Find where the given text appears and provide that cell's center as (x, y) coordinate. 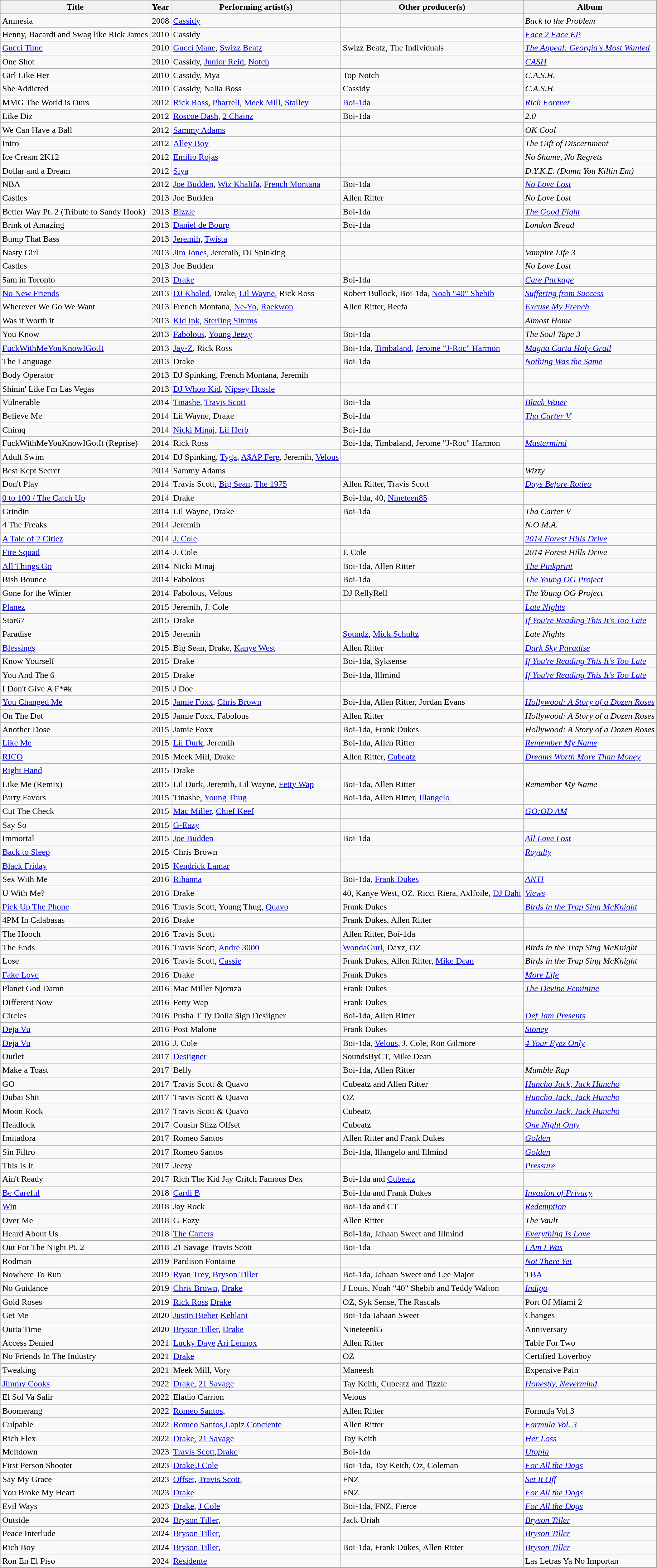
Soundz, Mick Schultz (432, 634)
Say So (75, 825)
Rich Boy (75, 1547)
Table For Two (590, 1343)
TBA (590, 1275)
CASH (590, 62)
Fabolous (256, 579)
Gone for the Winter (75, 593)
Daniel de Bourg (256, 225)
We Can Have a Ball (75, 130)
Believe Me (75, 416)
Formula Vol. 3 (590, 1424)
OK Cool (590, 130)
Circles (75, 1015)
Indigo (590, 1288)
You Changed Me (75, 702)
Rick Ross, Pharrell, Meek Mill, Stalley (256, 102)
Outside (75, 1520)
Another Dose (75, 729)
Dreams Worth More Than Money (590, 757)
Bryson Tiller, Drake (256, 1329)
French Montana, Ne-Yo, Raekwon (256, 307)
GO (75, 1084)
Like Me (75, 743)
Expensive Pain (590, 1370)
Romeo Santos,Lapiz Conciente (256, 1424)
El Sol Va Salir (75, 1397)
Rodman (75, 1261)
Her Loss (590, 1438)
N.O.M.A. (590, 525)
Ron En El Piso (75, 1561)
The Soul Tape 3 (590, 334)
Post Malone (256, 1029)
Jamie Foxx, Chris Brown (256, 702)
Kendrick Lamar (256, 866)
Gucci Time (75, 48)
One Shot (75, 62)
Allen Ritter, Cubeatz (432, 757)
Year (160, 7)
Port Of Miami 2 (590, 1302)
More Life (590, 975)
J Louis, Noah "40" Shebib and Teddy Walton (432, 1288)
Body Operator (75, 375)
London Bread (590, 225)
Lil Durk, Jeremih, Lil Wayne, Fetty Wap (256, 784)
U With Me? (75, 893)
Jeremih, Twista (256, 239)
Ice Cream 2K12 (75, 157)
Henny, Bacardi and Swag like Rick James (75, 34)
2008 (160, 21)
Like Me (Remix) (75, 784)
No Guidance (75, 1288)
Moon Rock (75, 1111)
Like Diz (75, 116)
The Language (75, 361)
Chris Brown (256, 852)
Planet God Damn (75, 988)
Boi-1da and Cubeatz (432, 1179)
Pusha T Ty Dolla $ign Desiigner (256, 1015)
4 Your Eyez Only (590, 1043)
DJ Whoo Kid, Nipsey Hussle (256, 389)
Cardi B (256, 1193)
Rick Ross Drake (256, 1302)
Bizzle (256, 212)
D.Y.K.E. (Damn You Killin Em) (590, 171)
Care Package (590, 280)
Outta Time (75, 1329)
Belly (256, 1070)
Magna Carta Holy Grail (590, 348)
No Friends In The Industry (75, 1356)
Vulnerable (75, 402)
Tinashe, Travis Scott (256, 402)
Black Friday (75, 866)
Jeezy (256, 1166)
Performing artist(s) (256, 7)
Chiraq (75, 430)
Jeremih, J. Cole (256, 607)
Immortal (75, 839)
Not There Yet (590, 1261)
Jim Jones, Jeremih, DJ Spinking (256, 252)
Fake Love (75, 975)
Paradise (75, 634)
Mastermind (590, 443)
Boi-1da, Velous, J. Cole, Ron Gilmore (432, 1043)
Eladio Carrion (256, 1397)
Allen Ritter, Travis Scott (432, 484)
Nowhere To Run (75, 1275)
FuckWithMeYouKnowIGotIt (75, 348)
Swizz Beatz, The Individuals (432, 48)
Cassidy, Junior Reid, Notch (256, 62)
Title (75, 7)
Blessings (75, 648)
Suffering from Success (590, 293)
Lose (75, 961)
Outlet (75, 1057)
Allen Ritter and Frank Dukes (432, 1138)
Meltdown (75, 1452)
Romeo Santos, (256, 1411)
Ain't Ready (75, 1179)
Make a Toast (75, 1070)
Evil Ways (75, 1506)
Party Favors (75, 797)
Travis Scott, André 3000 (256, 947)
Changes (590, 1316)
Intro (75, 143)
Jack Uriah (432, 1520)
Face 2 Face EP (590, 34)
Jay Rock (256, 1206)
Nothing Was the Same (590, 361)
Nasty Girl (75, 252)
Get Me (75, 1316)
Tweaking (75, 1370)
Bish Bounce (75, 579)
Tay Keith (432, 1438)
Views (590, 893)
Dollar and a Dream (75, 171)
Jamie Foxx (256, 729)
Vampire Life 3 (590, 252)
Rich Flex (75, 1438)
Joe Budden, Wiz Khalifa, French Montana (256, 184)
Better Way Pt. 2 (Tribute to Sandy Hook) (75, 212)
Star67 (75, 621)
Gucci Mane, Swizz Beatz (256, 48)
You Broke My Heart (75, 1493)
Heard About Us (75, 1234)
No Shame, No Regrets (590, 157)
Residente (256, 1561)
Pardison Fontaine (256, 1261)
Utopia (590, 1452)
Back to the Problem (590, 21)
Say My Grace (75, 1479)
Boi-1da, 40, Nineteen85 (432, 498)
Meek Mill, Vory (256, 1370)
Boi-1da, FNZ, Fierce (432, 1506)
Culpable (75, 1424)
Over Me (75, 1220)
Amnesia (75, 21)
Girl Like Her (75, 75)
Almost Home (590, 320)
Excuse My French (590, 307)
I Don't Give A F*#k (75, 689)
Wherever We Go We Want (75, 307)
Travis Scott,Drake (256, 1452)
Access Denied (75, 1343)
Pressure (590, 1166)
Cassidy, Mya (256, 75)
Bump That Bass (75, 239)
All Things Go (75, 566)
5am in Toronto (75, 280)
2.0 (590, 116)
You And The 6 (75, 675)
Lil Durk, Jeremih (256, 743)
Velous (432, 1397)
Nicki Minaj (256, 566)
Tay Keith, Cubeatz and Tizzle (432, 1384)
Kid Ink, Sterling Simms (256, 320)
Planez (75, 607)
Peace Interlude (75, 1534)
Allen Ritter, Boi-1da (432, 934)
No New Friends (75, 293)
Alley Boy (256, 143)
Desiigner (256, 1057)
Jamie Foxx, Fabolous (256, 716)
Invasion of Privacy (590, 1193)
Back to Sleep (75, 852)
Big Sean, Drake, Kanye West (256, 648)
Nineteen85 (432, 1329)
The Hooch (75, 934)
GO:OD AM (590, 811)
Frank Dukes, Allen Ritter, Mike Dean (432, 961)
Royalty (590, 852)
The Ends (75, 947)
Allen Ritter, Reefa (432, 307)
MMG The World is Ours (75, 102)
A Tale of 2 Citiez (75, 539)
Boi-1da, Allen Ritter, Jordan Evans (432, 702)
0 to 100 / The Catch Up (75, 498)
First Person Shooter (75, 1465)
Travis Scott, Young Thug, Quavo (256, 907)
The Good Fight (590, 212)
Travis Scott, Cassie (256, 961)
4PM In Calabasas (75, 920)
J Doe (256, 689)
Mac Miller Njomza (256, 988)
Black Water (590, 402)
Frank Dukes, Allen Ritter (432, 920)
One Night Only (590, 1125)
Boi-1da, Illangelo and Illmind (432, 1152)
Anniversary (590, 1329)
The Gift of Discernment (590, 143)
Win (75, 1206)
Boi-1da and CT (432, 1206)
DJ Spinking, Tyga, A$AP Ferg, Jeremih, Velous (256, 457)
The Devine Feminine (590, 988)
Ryan Trey, Bryson Tiller (256, 1275)
Know Yourself (75, 661)
I Am I Was (590, 1247)
All Love Lost (590, 839)
DJ Khaled, Drake, Lil Wayne, Rick Ross (256, 293)
Different Now (75, 1002)
Other producer(s) (432, 7)
WondaGurl, Daxz, OZ (432, 947)
Brink of Amazing (75, 225)
Rich The Kid Jay Critch Famous Dex (256, 1179)
Lucky Daye Ari Lennox (256, 1343)
FuckWithMeYouKnowIGotIt (Reprise) (75, 443)
4 The Freaks (75, 525)
Tinashe, Young Thug (256, 797)
Boi-1da, Jahaan Sweet and Illmind (432, 1234)
Headlock (75, 1125)
Be Careful (75, 1193)
Dubai Shit (75, 1097)
Wizzy (590, 471)
Boi-1da, Tay Keith, Oz, Coleman (432, 1465)
NBA (75, 184)
Mumble Rap (590, 1070)
Fabolous, Velous (256, 593)
Def Jam Presents (590, 1015)
Justin Bieber Kehlani (256, 1316)
Best Kept Secret (75, 471)
Boi-1da Jahaan Sweet (432, 1316)
Boi-1da and Frank Dukes (432, 1193)
RICO (75, 757)
Stoney (590, 1029)
The Vault (590, 1220)
Robert Bullock, Boi-1da, Noah "40" Shebib (432, 293)
Boi-1da, Illmind (432, 675)
Shinin' Like I'm Las Vegas (75, 389)
Honestly, Nevermind (590, 1384)
Grindin (75, 511)
The Carters (256, 1234)
Drake,J Cole (256, 1465)
Chris Brown, Drake (256, 1288)
Redemption (590, 1206)
Fabolous, Young Jeezy (256, 334)
Fetty Wap (256, 1002)
Adult Swim (75, 457)
Rihanna (256, 879)
Don't Play (75, 484)
ANTI (590, 879)
Jay-Z, Rick Ross (256, 348)
Sex With Me (75, 879)
Formula Vol.3 (590, 1411)
40, Kanye West, OZ, Ricci Riera, Axlfoile, DJ Dahi (432, 893)
Certified Loverboy (590, 1356)
Boi-1da, Syksense (432, 661)
Jimmy Cooks (75, 1384)
Las Letras Ya No Importan (590, 1561)
Gold Roses (75, 1302)
Pick Up The Phone (75, 907)
Dark Sky Paradise (590, 648)
Meek Mill, Drake (256, 757)
DJ Spinking, French Montana, Jeremih (256, 375)
Top Notch (432, 75)
Rick Ross (256, 443)
Travis Scott, Big Sean, The 1975 (256, 484)
Everything Is Love (590, 1234)
Fire Squad (75, 552)
Offset, Travis Scott, (256, 1479)
Out For The Night Pt. 2 (75, 1247)
On The Dot (75, 716)
Travis Scott (256, 934)
Boi-1da, Frank Dukes, Allen Ritter (432, 1547)
Boi-1da, Allen Ritter, Illangelo (432, 797)
Rich Forever (590, 102)
Album (590, 7)
Maneesh (432, 1370)
Cut The Check (75, 811)
DJ RellyRell (432, 593)
Days Before Rodeo (590, 484)
The Appeal: Georgia's Most Wanted (590, 48)
You Know (75, 334)
Drake, J Cole (256, 1506)
Set It Off (590, 1479)
Nicki Minaj, Lil Herb (256, 430)
Boomerang (75, 1411)
This Is It (75, 1166)
SoundsByCT, Mike Dean (432, 1057)
She Addicted (75, 89)
Cubeatz and Allen Ritter (432, 1084)
OZ, Syk Sense, The Rascals (432, 1302)
Cousin Stizz Offset (256, 1125)
Boi-1da, Jahaan Sweet and Lee Major (432, 1275)
The Pinkprint (590, 566)
Right Hand (75, 770)
Roscoe Dash, 2 Chainz (256, 116)
Emilio Rojas (256, 157)
Siya (256, 171)
Cassidy, Nalia Boss (256, 89)
Was it Worth it (75, 320)
Sin Filtro (75, 1152)
21 Savage Travis Scott (256, 1247)
Imitadora (75, 1138)
Mac Miller, Chief Keef (256, 811)
